Provide the [X, Y] coordinate of the cell's center where the given text is located.  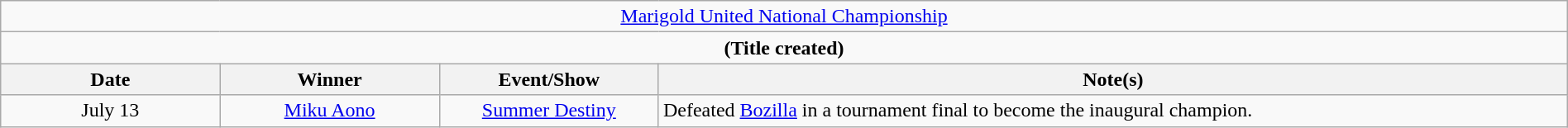
Note(s) [1113, 79]
(Title created) [784, 48]
Defeated Bozilla in a tournament final to become the inaugural champion. [1113, 111]
Event/Show [549, 79]
Winner [329, 79]
Marigold United National Championship [784, 17]
Summer Destiny [549, 111]
July 13 [111, 111]
Date [111, 79]
Miku Aono [329, 111]
